Output the [X, Y] coordinate of the center of the cell containing the given text.  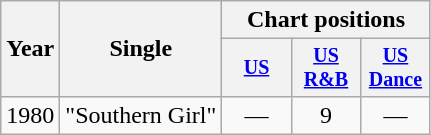
Single [141, 49]
1980 [30, 115]
USR&B [326, 68]
USDance [396, 68]
Year [30, 49]
Chart positions [326, 20]
US [256, 68]
"Southern Girl" [141, 115]
9 [326, 115]
